Extract the (x, y) coordinate from the center of the cell holding the provided text.  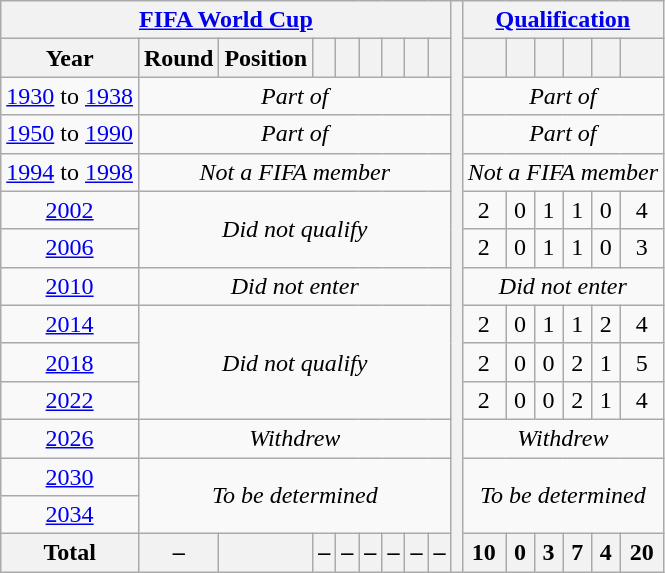
2030 (70, 477)
2002 (70, 210)
2018 (70, 362)
2026 (70, 438)
2006 (70, 248)
FIFA World Cup (226, 20)
10 (484, 553)
Round (178, 58)
Total (70, 553)
7 (578, 553)
1950 to 1990 (70, 134)
Position (266, 58)
1930 to 1938 (70, 96)
2034 (70, 515)
2010 (70, 286)
Year (70, 58)
2014 (70, 324)
2022 (70, 400)
Qualification (562, 20)
20 (642, 553)
1994 to 1998 (70, 172)
5 (642, 362)
